From the cell containing the given text, extract its center point as (x, y) coordinate. 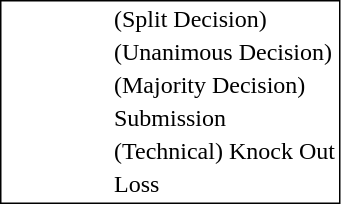
Loss (224, 185)
(Split Decision) (224, 19)
(Technical) Knock Out (224, 151)
(Majority Decision) (224, 85)
Submission (224, 119)
(Unanimous Decision) (224, 53)
